Extract the (x, y) coordinate from the center of the cell holding the provided text.  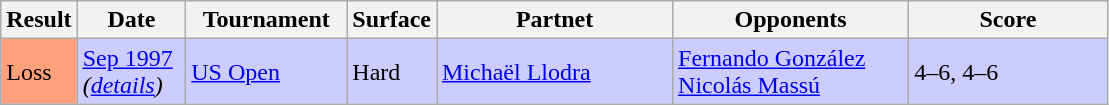
Loss (39, 72)
Sep 1997(details) (132, 72)
Result (39, 20)
Fernando González Nicolás Massú (791, 72)
Hard (392, 72)
4–6, 4–6 (1008, 72)
Surface (392, 20)
Opponents (791, 20)
Michaël Llodra (554, 72)
Score (1008, 20)
Tournament (266, 20)
Date (132, 20)
US Open (266, 72)
Partnet (554, 20)
